Search for the cell housing the specified text and yield its [X, Y] center coordinate. 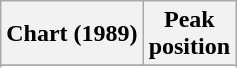
Peakposition [189, 34]
Chart (1989) [72, 34]
